Locate the cell with the specified text and output its [x, y] center coordinate. 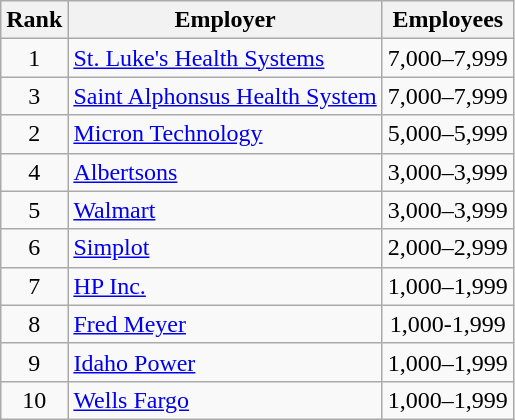
6 [34, 248]
3 [34, 96]
1 [34, 58]
10 [34, 400]
Saint Alphonsus Health System [225, 96]
5 [34, 210]
Idaho Power [225, 362]
Simplot [225, 248]
2,000–2,999 [448, 248]
1,000-1,999 [448, 324]
Wells Fargo [225, 400]
Employees [448, 20]
4 [34, 172]
St. Luke's Health Systems [225, 58]
Albertsons [225, 172]
HP Inc. [225, 286]
9 [34, 362]
Rank [34, 20]
Employer [225, 20]
7 [34, 286]
Micron Technology [225, 134]
8 [34, 324]
Walmart [225, 210]
Fred Meyer [225, 324]
2 [34, 134]
5,000–5,999 [448, 134]
